Return the [x, y] coordinate for the center point of the cell that contains the specified text.  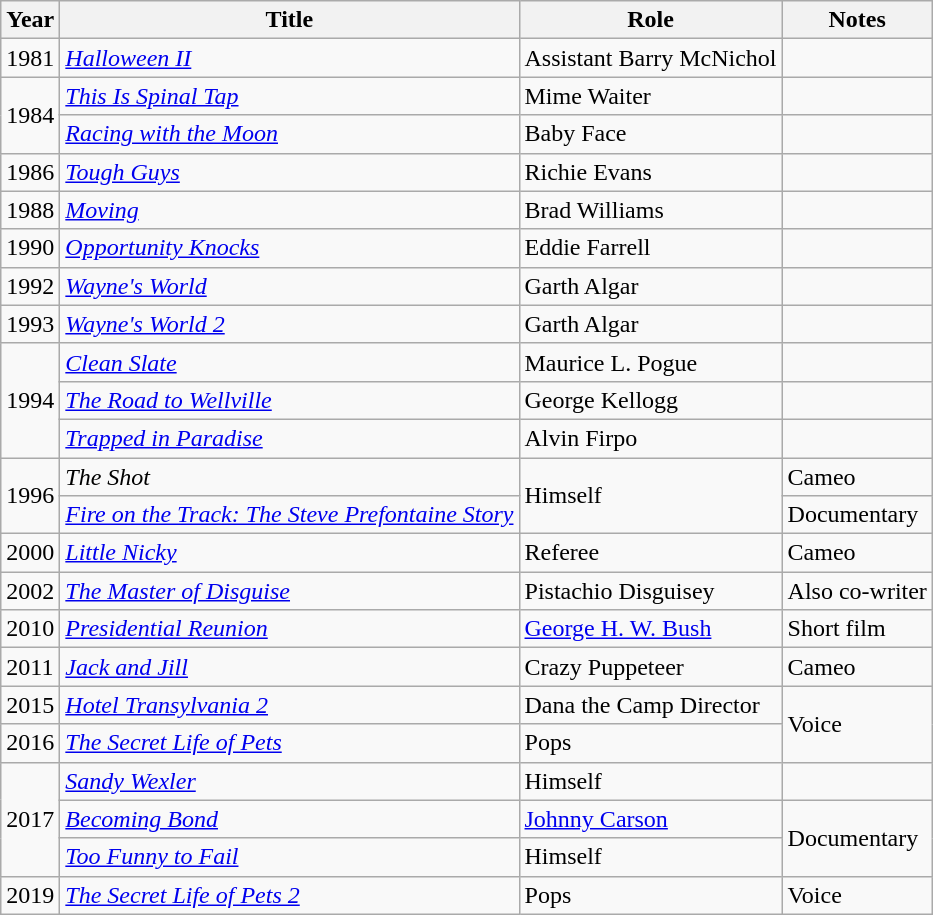
Year [30, 20]
Little Nicky [290, 553]
1992 [30, 286]
2017 [30, 819]
2019 [30, 895]
Notes [857, 20]
Title [290, 20]
Assistant Barry McNichol [650, 58]
Hotel Transylvania 2 [290, 705]
Short film [857, 629]
Also co-writer [857, 591]
1996 [30, 496]
The Master of Disguise [290, 591]
Opportunity Knocks [290, 248]
Presidential Reunion [290, 629]
2010 [30, 629]
Pistachio Disguisey [650, 591]
Wayne's World [290, 286]
Baby Face [650, 134]
George Kellogg [650, 400]
2002 [30, 591]
1993 [30, 324]
The Secret Life of Pets [290, 743]
2015 [30, 705]
1990 [30, 248]
This Is Spinal Tap [290, 96]
Racing with the Moon [290, 134]
2000 [30, 553]
1988 [30, 210]
Sandy Wexler [290, 781]
1994 [30, 400]
Fire on the Track: The Steve Prefontaine Story [290, 515]
Eddie Farrell [650, 248]
Trapped in Paradise [290, 438]
Wayne's World 2 [290, 324]
The Road to Wellville [290, 400]
Maurice L. Pogue [650, 362]
2011 [30, 667]
Richie Evans [650, 172]
The Shot [290, 477]
1981 [30, 58]
Johnny Carson [650, 819]
Mime Waiter [650, 96]
Brad Williams [650, 210]
Clean Slate [290, 362]
Moving [290, 210]
1984 [30, 115]
Dana the Camp Director [650, 705]
2016 [30, 743]
Jack and Jill [290, 667]
Halloween II [290, 58]
Becoming Bond [290, 819]
Role [650, 20]
1986 [30, 172]
Referee [650, 553]
The Secret Life of Pets 2 [290, 895]
Crazy Puppeteer [650, 667]
Too Funny to Fail [290, 857]
Alvin Firpo [650, 438]
George H. W. Bush [650, 629]
Tough Guys [290, 172]
